Locate the cell with the specified text and output its (X, Y) center coordinate. 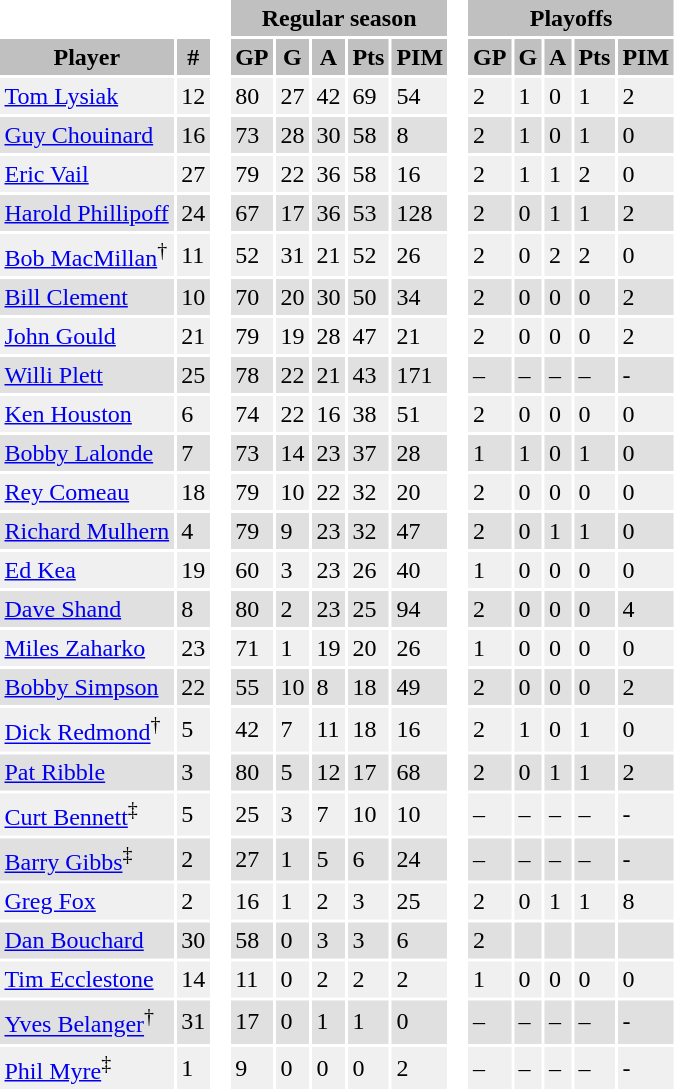
Dave Shand (87, 609)
John Gould (87, 336)
128 (420, 213)
51 (420, 414)
Bill Clement (87, 297)
Ken Houston (87, 414)
Bob MacMillan† (87, 255)
Ed Kea (87, 570)
78 (252, 375)
69 (368, 96)
Barry Gibbs‡ (87, 859)
37 (368, 453)
Guy Chouinard (87, 135)
60 (252, 570)
Yves Belanger† (87, 1022)
Bobby Simpson (87, 687)
Dan Bouchard (87, 941)
70 (252, 297)
Player (87, 57)
Tom Lysiak (87, 96)
68 (420, 772)
Phil Myre‡ (87, 1067)
43 (368, 375)
71 (252, 648)
Richard Mulhern (87, 531)
Dick Redmond† (87, 729)
Greg Fox (87, 902)
Willi Plett (87, 375)
Playoffs (572, 18)
171 (420, 375)
Bobby Lalonde (87, 453)
74 (252, 414)
54 (420, 96)
# (194, 57)
Tim Ecclestone (87, 980)
Pat Ribble (87, 772)
94 (420, 609)
Eric Vail (87, 174)
49 (420, 687)
38 (368, 414)
Regular season (340, 18)
50 (368, 297)
Harold Phillipoff (87, 213)
34 (420, 297)
Curt Bennett‡ (87, 814)
40 (420, 570)
Miles Zaharko (87, 648)
55 (252, 687)
53 (368, 213)
Rey Comeau (87, 492)
67 (252, 213)
